From the cell containing the given text, extract its center point as [X, Y] coordinate. 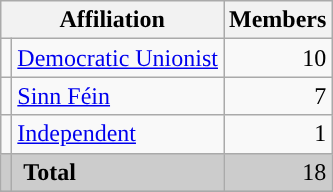
7 [278, 96]
Members [278, 20]
1 [278, 134]
10 [278, 58]
Total [118, 172]
Sinn Féin [118, 96]
Democratic Unionist [118, 58]
Independent [118, 134]
Affiliation [112, 20]
18 [278, 172]
